Return [X, Y] of the center of cell containing provided text 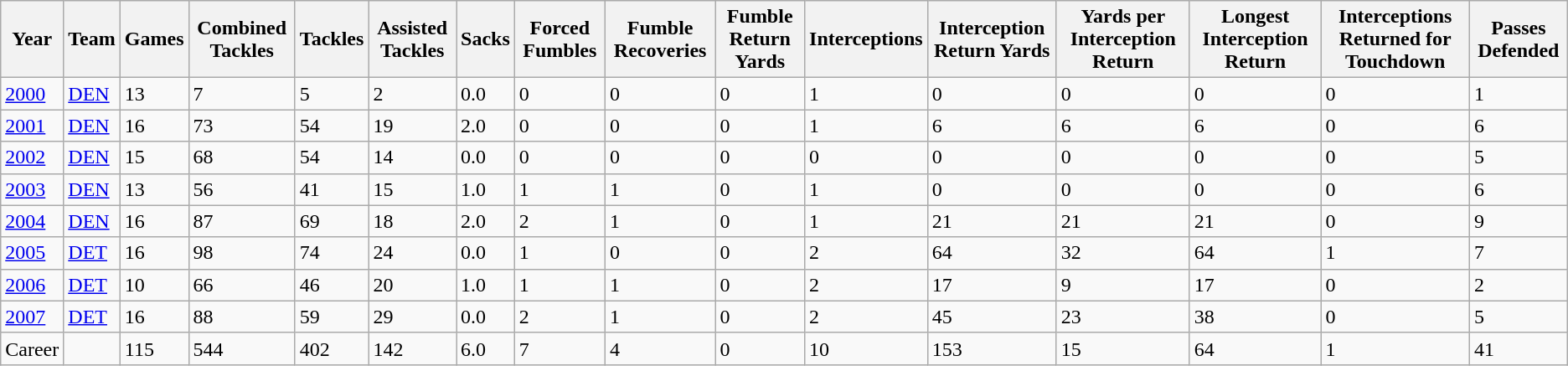
4 [660, 348]
Team [92, 39]
18 [412, 221]
2000 [32, 94]
Yards per Interception Return [1122, 39]
Fumble Return Yards [761, 39]
Career [32, 348]
Interceptions [866, 39]
24 [412, 253]
14 [412, 157]
Fumble Recoveries [660, 39]
Longest Interception Return [1255, 39]
46 [332, 285]
38 [1255, 317]
Forced Fumbles [560, 39]
Year [32, 39]
544 [241, 348]
59 [332, 317]
Combined Tackles [241, 39]
2007 [32, 317]
88 [241, 317]
Sacks [486, 39]
98 [241, 253]
402 [332, 348]
2003 [32, 189]
Games [154, 39]
69 [332, 221]
2004 [32, 221]
73 [241, 126]
32 [1122, 253]
56 [241, 189]
87 [241, 221]
6.0 [486, 348]
Passes Defended [1518, 39]
2005 [32, 253]
20 [412, 285]
19 [412, 126]
Interceptions Returned for Touchdown [1395, 39]
23 [1122, 317]
66 [241, 285]
Interception Return Yards [992, 39]
115 [154, 348]
29 [412, 317]
2002 [32, 157]
2001 [32, 126]
Assisted Tackles [412, 39]
2006 [32, 285]
142 [412, 348]
68 [241, 157]
Tackles [332, 39]
74 [332, 253]
153 [992, 348]
45 [992, 317]
